Extract the [X, Y] coordinate from the center of the cell holding the provided text.  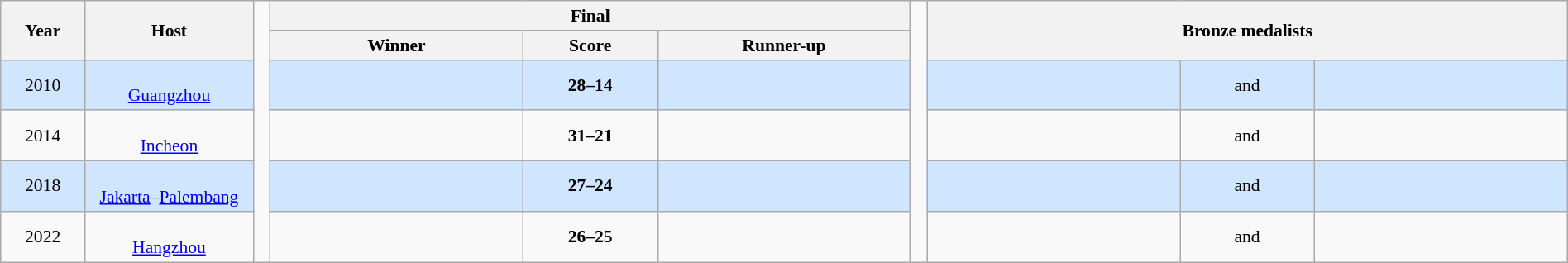
Bronze medalists [1247, 30]
Guangzhou [170, 84]
Year [43, 30]
Final [590, 16]
Host [170, 30]
2010 [43, 84]
2022 [43, 237]
Score [590, 45]
Incheon [170, 136]
2014 [43, 136]
31–21 [590, 136]
Jakarta–Palembang [170, 187]
Hangzhou [170, 237]
Winner [397, 45]
27–24 [590, 187]
26–25 [590, 237]
Runner-up [784, 45]
28–14 [590, 84]
2018 [43, 187]
